Search for the cell housing the specified text and yield its (X, Y) center coordinate. 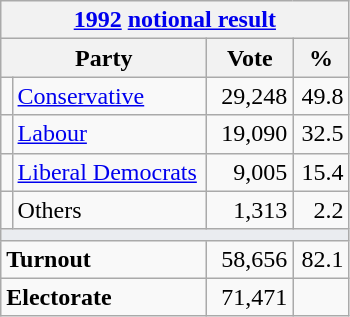
Vote (250, 58)
32.5 (321, 134)
Conservative (110, 96)
Labour (110, 134)
49.8 (321, 96)
1992 notional result (175, 20)
15.4 (321, 172)
1,313 (250, 210)
Others (110, 210)
2.2 (321, 210)
Liberal Democrats (110, 172)
71,471 (250, 297)
Electorate (104, 297)
19,090 (250, 134)
82.1 (321, 259)
9,005 (250, 172)
Turnout (104, 259)
% (321, 58)
29,248 (250, 96)
58,656 (250, 259)
Party (104, 58)
